Scan for the cell matching the given text and deliver its (X, Y) coordinate at center. 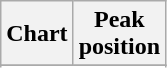
Peakposition (119, 34)
Chart (37, 34)
